Output the [x, y] coordinate of the center of the cell containing the given text.  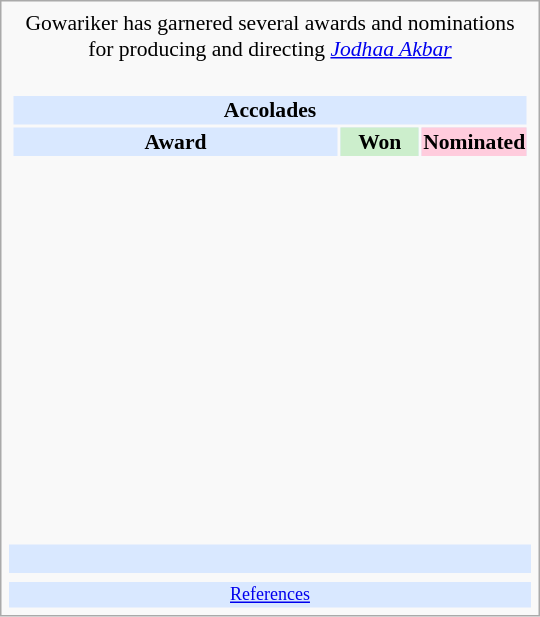
Won [380, 141]
Accolades [270, 110]
Award [175, 141]
Gowariker has garnered several awards and nominations for producing and directing Jodhaa Akbar [270, 36]
Nominated [474, 141]
Accolades Award Won Nominated [270, 304]
References [270, 595]
